Locate the cell with the specified text and output its [x, y] center coordinate. 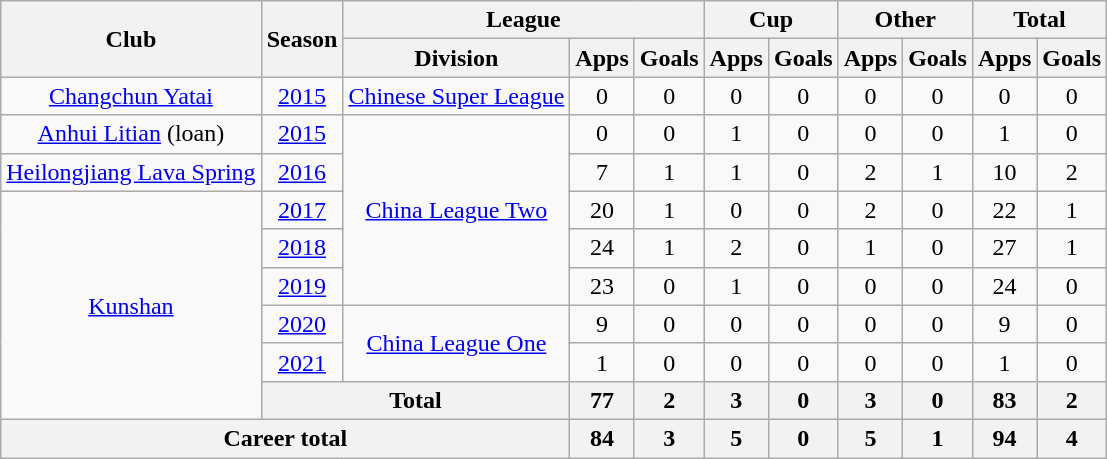
Changchun Yatai [131, 96]
94 [1004, 438]
4 [1072, 438]
China League One [456, 343]
Kunshan [131, 305]
Career total [286, 438]
83 [1004, 400]
2017 [302, 210]
Cup [771, 20]
2021 [302, 362]
2018 [302, 248]
23 [602, 286]
20 [602, 210]
League [524, 20]
7 [602, 172]
10 [1004, 172]
27 [1004, 248]
Division [456, 58]
Season [302, 39]
Club [131, 39]
Heilongjiang Lava Spring [131, 172]
2020 [302, 324]
2019 [302, 286]
77 [602, 400]
Other [905, 20]
China League Two [456, 210]
22 [1004, 210]
Chinese Super League [456, 96]
Anhui Litian (loan) [131, 134]
84 [602, 438]
2016 [302, 172]
